Determine the (x, y) coordinate at the center of the cell enclosing the given text.  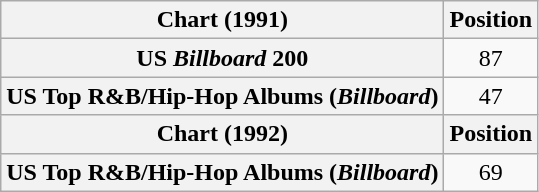
69 (491, 172)
Chart (1991) (222, 20)
87 (491, 58)
47 (491, 96)
Chart (1992) (222, 134)
US Billboard 200 (222, 58)
